Pinpoint the cell where the given text exists, returning its (X, Y) midpoint coordinate. 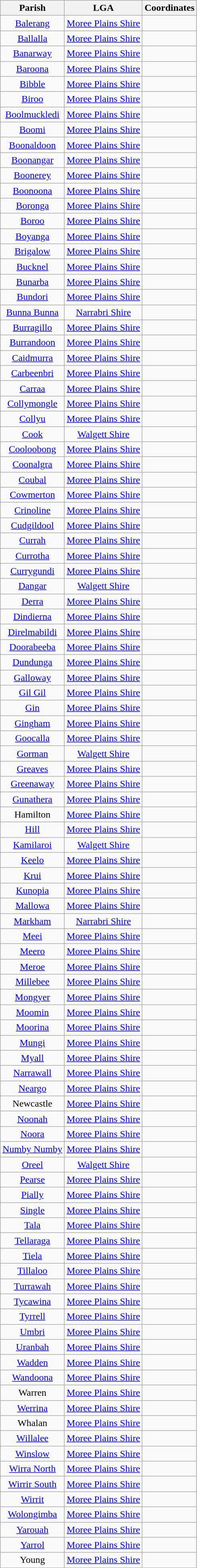
Boyanga (33, 236)
Umbri (33, 1332)
Direlmabildi (33, 632)
Winslow (33, 1454)
Ballalla (33, 38)
Derra (33, 601)
Burrandoon (33, 343)
Noora (33, 1134)
Meroe (33, 967)
Pially (33, 1195)
Mongyer (33, 997)
Boonaldoon (33, 145)
Greaves (33, 769)
Wadden (33, 1362)
Yarouah (33, 1530)
Wirra North (33, 1469)
Mallowa (33, 906)
Dangar (33, 586)
Currygundi (33, 571)
Gunathera (33, 799)
Goocalla (33, 738)
Boomi (33, 130)
Wirrir South (33, 1484)
Warren (33, 1392)
Tellaraga (33, 1241)
Coordinates (169, 8)
Meei (33, 936)
Coonalgra (33, 465)
Boronga (33, 206)
Wolongimba (33, 1514)
Boroo (33, 221)
Narrawall (33, 1073)
Myall (33, 1058)
Cowmerton (33, 495)
Collyu (33, 419)
Carbeenbri (33, 373)
Bibble (33, 84)
Hill (33, 830)
Newcastle (33, 1103)
Boonerey (33, 175)
Hamilton (33, 814)
Gorman (33, 754)
Cooloobong (33, 449)
Tiela (33, 1256)
Coubal (33, 480)
Werrina (33, 1408)
Bundori (33, 297)
Greenaway (33, 784)
Tillaloo (33, 1271)
Willalee (33, 1438)
Kamilaroi (33, 845)
Currotha (33, 556)
Dundunga (33, 662)
Gingham (33, 723)
Millebee (33, 982)
Kunopia (33, 890)
Single (33, 1210)
Gin (33, 708)
Pearse (33, 1180)
Moorina (33, 1027)
Neargo (33, 1088)
Markham (33, 921)
Uranbah (33, 1347)
Dindierna (33, 616)
Balerang (33, 23)
Banarway (33, 54)
Caidmurra (33, 358)
Tyrrell (33, 1317)
Baroona (33, 69)
Whalan (33, 1423)
Keelo (33, 860)
Parish (33, 8)
Bucknel (33, 267)
Crinoline (33, 510)
Brigalow (33, 251)
Biroo (33, 99)
Burragillo (33, 327)
Noonah (33, 1119)
Carraa (33, 388)
Young (33, 1560)
Collymongle (33, 403)
Oreel (33, 1165)
Boonoona (33, 191)
Mungi (33, 1043)
Yarrol (33, 1545)
Meero (33, 952)
Galloway (33, 678)
Turrawah (33, 1286)
Tala (33, 1225)
LGA (104, 8)
Krui (33, 875)
Wandoona (33, 1377)
Tycawina (33, 1301)
Bunna Bunna (33, 312)
Wirrit (33, 1499)
Boolmuckledi (33, 114)
Moomin (33, 1012)
Cook (33, 434)
Cudgildool (33, 525)
Currah (33, 541)
Numby Numby (33, 1149)
Bunarba (33, 282)
Doorabeeba (33, 647)
Boonangar (33, 160)
Gil Gil (33, 693)
